Capture the cell that displays the provided text and extract its (X, Y) central coordinate. 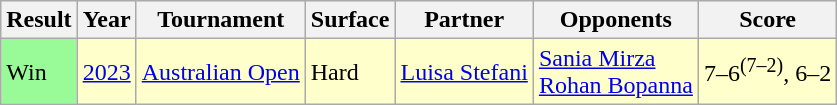
Opponents (616, 20)
Result (39, 20)
Luisa Stefani (464, 72)
Score (767, 20)
Sania Mirza Rohan Bopanna (616, 72)
Surface (350, 20)
Tournament (220, 20)
Australian Open (220, 72)
Year (106, 20)
7–6(7–2), 6–2 (767, 72)
2023 (106, 72)
Hard (350, 72)
Partner (464, 20)
Win (39, 72)
